Detect which cell encompasses the target text, then output its (x, y) center coordinate. 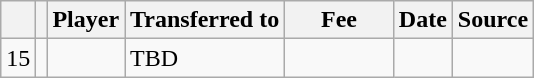
Date (422, 20)
TBD (205, 58)
Fee (340, 20)
15 (18, 58)
Player (86, 20)
Transferred to (205, 20)
Source (492, 20)
